Pinpoint the cell where the given text exists, returning its [X, Y] midpoint coordinate. 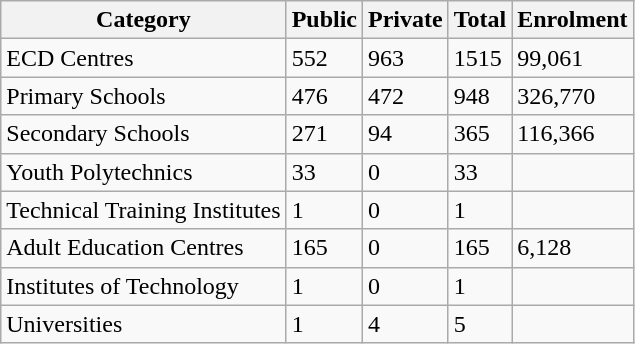
552 [324, 58]
Category [144, 20]
Enrolment [572, 20]
271 [324, 134]
Secondary Schools [144, 134]
ECD Centres [144, 58]
Youth Polytechnics [144, 172]
94 [406, 134]
Public [324, 20]
Adult Education Centres [144, 248]
Primary Schools [144, 96]
6,128 [572, 248]
365 [480, 134]
5 [480, 324]
963 [406, 58]
1515 [480, 58]
Technical Training Institutes [144, 210]
326,770 [572, 96]
948 [480, 96]
99,061 [572, 58]
Universities [144, 324]
Private [406, 20]
4 [406, 324]
476 [324, 96]
472 [406, 96]
Total [480, 20]
116,366 [572, 134]
Institutes of Technology [144, 286]
